Capture the cell that displays the provided text and extract its (x, y) central coordinate. 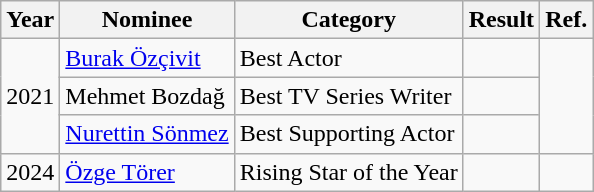
Mehmet Bozdağ (147, 96)
Özge Törer (147, 172)
Rising Star of the Year (348, 172)
2024 (30, 172)
Category (348, 20)
Nurettin Sönmez (147, 134)
Best Actor (348, 58)
Nominee (147, 20)
Best Supporting Actor (348, 134)
Ref. (566, 20)
Result (501, 20)
Year (30, 20)
Burak Özçivit (147, 58)
Best TV Series Writer (348, 96)
2021 (30, 96)
